Capture the cell that displays the provided text and extract its [x, y] central coordinate. 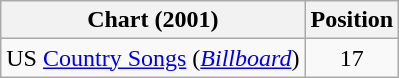
17 [352, 58]
Chart (2001) [153, 20]
US Country Songs (Billboard) [153, 58]
Position [352, 20]
